Capture the cell that displays the provided text and extract its [X, Y] central coordinate. 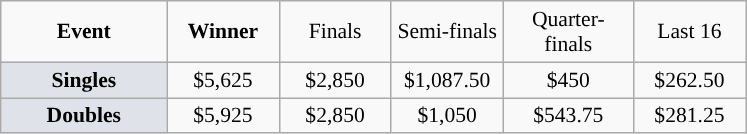
$1,087.50 [447, 80]
$543.75 [568, 116]
Doubles [84, 116]
Semi-finals [447, 32]
$262.50 [689, 80]
Last 16 [689, 32]
$450 [568, 80]
$5,625 [223, 80]
Finals [335, 32]
$1,050 [447, 116]
Singles [84, 80]
$5,925 [223, 116]
Quarter-finals [568, 32]
Winner [223, 32]
$281.25 [689, 116]
Event [84, 32]
